For the text-containing cell, return its midpoint in [x, y] coordinate format. 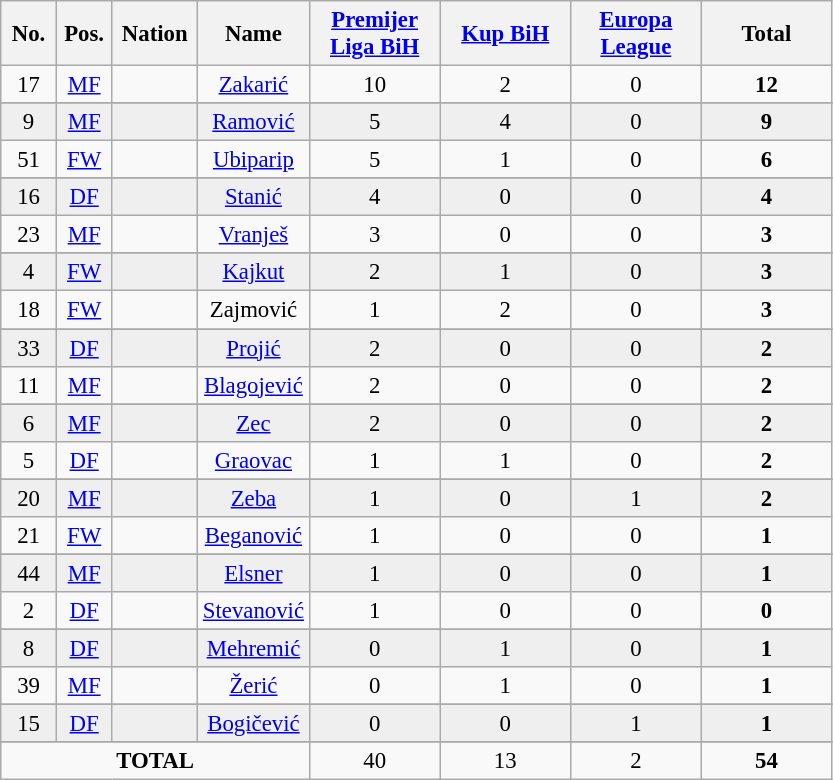
Bogičević [254, 724]
Zajmović [254, 310]
Stevanović [254, 611]
11 [29, 385]
Nation [155, 34]
Stanić [254, 197]
40 [374, 761]
Elsner [254, 573]
23 [29, 235]
Pos. [84, 34]
Mehremić [254, 648]
Zec [254, 423]
Total [766, 34]
TOTAL [156, 761]
18 [29, 310]
Graovac [254, 460]
17 [29, 85]
Name [254, 34]
12 [766, 85]
Ubiparip [254, 160]
44 [29, 573]
No. [29, 34]
Kup BiH [506, 34]
Zakarić [254, 85]
Ramović [254, 122]
Kajkut [254, 273]
21 [29, 536]
Zeba [254, 498]
16 [29, 197]
20 [29, 498]
Vranješ [254, 235]
13 [506, 761]
Beganović [254, 536]
Premijer Liga BiH [374, 34]
39 [29, 686]
33 [29, 348]
Blagojević [254, 385]
10 [374, 85]
Žerić [254, 686]
Projić [254, 348]
51 [29, 160]
15 [29, 724]
8 [29, 648]
54 [766, 761]
Europa League [636, 34]
